Pinpoint the cell where the given text exists, returning its [x, y] midpoint coordinate. 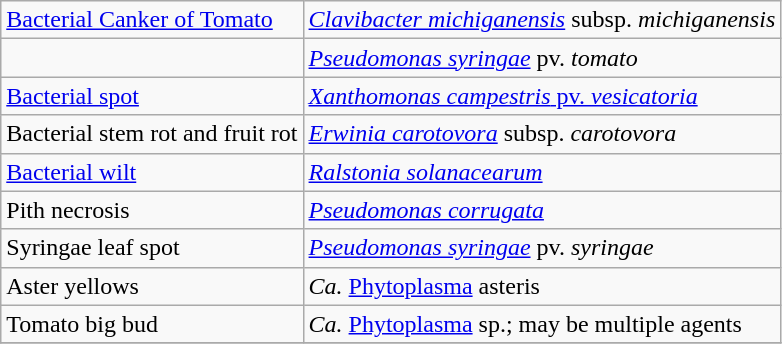
Pith necrosis [152, 210]
Bacterial Canker of Tomato [152, 20]
Pseudomonas syringae pv. syringae [542, 248]
Pseudomonas corrugata [542, 210]
Bacterial wilt [152, 172]
Syringae leaf spot [152, 248]
Pseudomonas syringae pv. tomato [542, 58]
Ca. Phytoplasma asteris [542, 286]
Ca. Phytoplasma sp.; may be multiple agents [542, 324]
Ralstonia solanacearum [542, 172]
Erwinia carotovora subsp. carotovora [542, 134]
Aster yellows [152, 286]
Xanthomonas campestris pv. vesicatoria [542, 96]
Bacterial stem rot and fruit rot [152, 134]
Clavibacter michiganensis subsp. michiganensis [542, 20]
Bacterial spot [152, 96]
Tomato big bud [152, 324]
